Detect which cell encompasses the target text, then output its (X, Y) center coordinate. 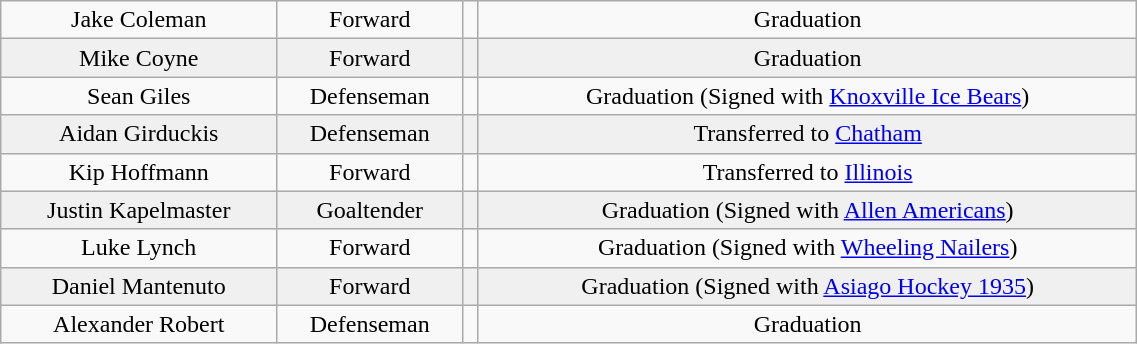
Mike Coyne (139, 58)
Alexander Robert (139, 324)
Luke Lynch (139, 248)
Kip Hoffmann (139, 172)
Aidan Girduckis (139, 134)
Graduation (Signed with Wheeling Nailers) (807, 248)
Justin Kapelmaster (139, 210)
Graduation (Signed with Asiago Hockey 1935) (807, 286)
Jake Coleman (139, 20)
Graduation (Signed with Allen Americans) (807, 210)
Transferred to Illinois (807, 172)
Transferred to Chatham (807, 134)
Daniel Mantenuto (139, 286)
Sean Giles (139, 96)
Goaltender (370, 210)
Graduation (Signed with Knoxville Ice Bears) (807, 96)
